Provide the [x, y] coordinate of the cell's center where the given text is located.  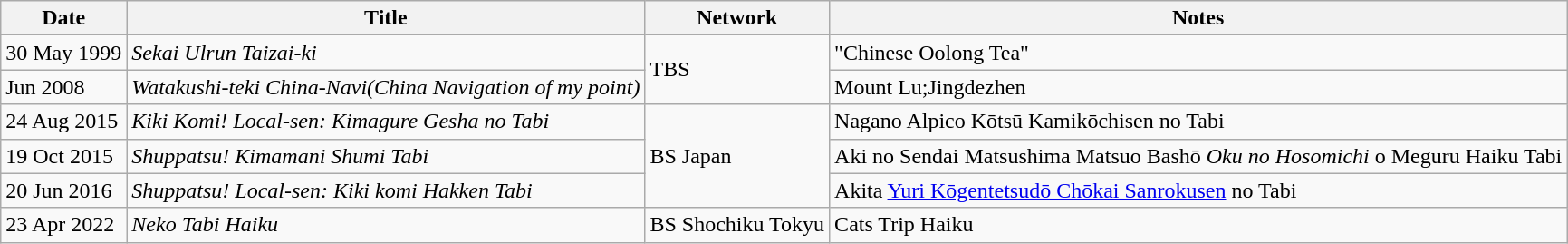
Kiki Komi! Local-sen: Kimagure Gesha no Tabi [386, 122]
"Chinese Oolong Tea" [1198, 53]
Date [63, 18]
Neko Tabi Haiku [386, 225]
Akita Yuri Kōgentetsudō Chōkai Sanrokusen no Tabi [1198, 190]
23 Apr 2022 [63, 225]
Nagano Alpico Kōtsū Kamikōchisen no Tabi [1198, 122]
20 Jun 2016 [63, 190]
30 May 1999 [63, 53]
Sekai Ulrun Taizai-ki [386, 53]
Mount Lu;Jingdezhen [1198, 87]
TBS [737, 70]
19 Oct 2015 [63, 156]
Cats Trip Haiku [1198, 225]
Shuppatsu! Kimamani Shumi Tabi [386, 156]
Watakushi-teki China-Navi(China Navigation of my point) [386, 87]
BS Japan [737, 156]
Title [386, 18]
24 Aug 2015 [63, 122]
Shuppatsu! Local-sen: Kiki komi Hakken Tabi [386, 190]
Aki no Sendai Matsushima Matsuo Bashō Oku no Hosomichi o Meguru Haiku Tabi [1198, 156]
Notes [1198, 18]
Network [737, 18]
BS Shochiku Tokyu [737, 225]
Jun 2008 [63, 87]
